Search for the cell housing the specified text and yield its (x, y) center coordinate. 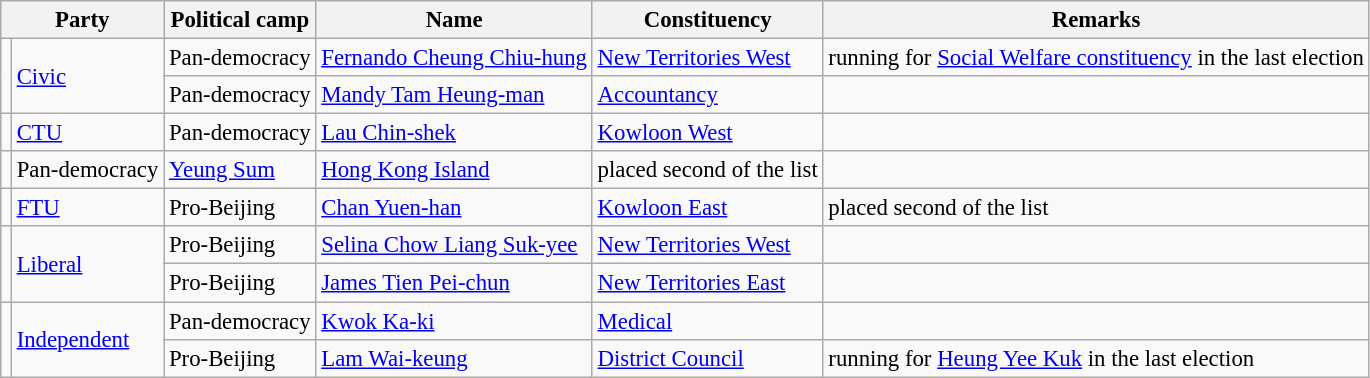
Accountancy (708, 95)
FTU (87, 208)
Kwok Ka-ki (454, 321)
CTU (87, 133)
running for Social Welfare constituency in the last election (1096, 58)
Remarks (1096, 20)
Independent (87, 340)
Name (454, 20)
Lau Chin-shek (454, 133)
Mandy Tam Heung-man (454, 95)
Party (82, 20)
Medical (708, 321)
Constituency (708, 20)
Lam Wai-keung (454, 358)
Political camp (240, 20)
Chan Yuen-han (454, 208)
Civic (87, 76)
District Council (708, 358)
Liberal (87, 264)
New Territories East (708, 283)
Selina Chow Liang Suk-yee (454, 245)
Kowloon West (708, 133)
Yeung Sum (240, 170)
Fernando Cheung Chiu-hung (454, 58)
Hong Kong Island (454, 170)
James Tien Pei-chun (454, 283)
Kowloon East (708, 208)
running for Heung Yee Kuk in the last election (1096, 358)
